Extract the [X, Y] coordinate from the center of the cell holding the provided text.  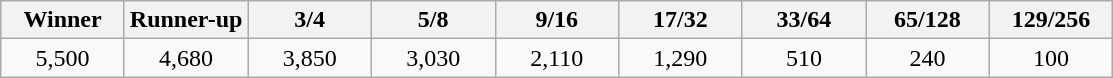
1,290 [681, 58]
4,680 [186, 58]
5/8 [433, 20]
Winner [63, 20]
5,500 [63, 58]
129/256 [1051, 20]
Runner-up [186, 20]
3,850 [310, 58]
65/128 [928, 20]
3/4 [310, 20]
9/16 [557, 20]
240 [928, 58]
17/32 [681, 20]
3,030 [433, 58]
100 [1051, 58]
33/64 [804, 20]
510 [804, 58]
2,110 [557, 58]
